Pinpoint the cell where the given text exists, returning its (x, y) midpoint coordinate. 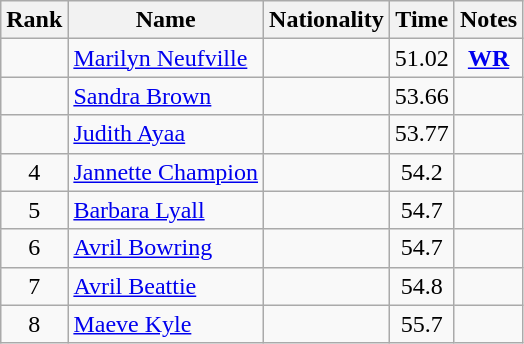
5 (34, 210)
Sandra Brown (166, 96)
Nationality (327, 20)
Avril Bowring (166, 248)
8 (34, 324)
Time (422, 20)
Maeve Kyle (166, 324)
6 (34, 248)
Marilyn Neufville (166, 58)
Judith Ayaa (166, 134)
Name (166, 20)
51.02 (422, 58)
53.77 (422, 134)
Jannette Champion (166, 172)
4 (34, 172)
54.8 (422, 286)
Avril Beattie (166, 286)
Barbara Lyall (166, 210)
WR (488, 58)
55.7 (422, 324)
Notes (488, 20)
54.2 (422, 172)
53.66 (422, 96)
7 (34, 286)
Rank (34, 20)
